Return the (x, y) coordinate for the center point of the cell that contains the specified text.  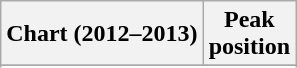
Peakposition (249, 34)
Chart (2012–2013) (102, 34)
